Detect which cell encompasses the target text, then output its [x, y] center coordinate. 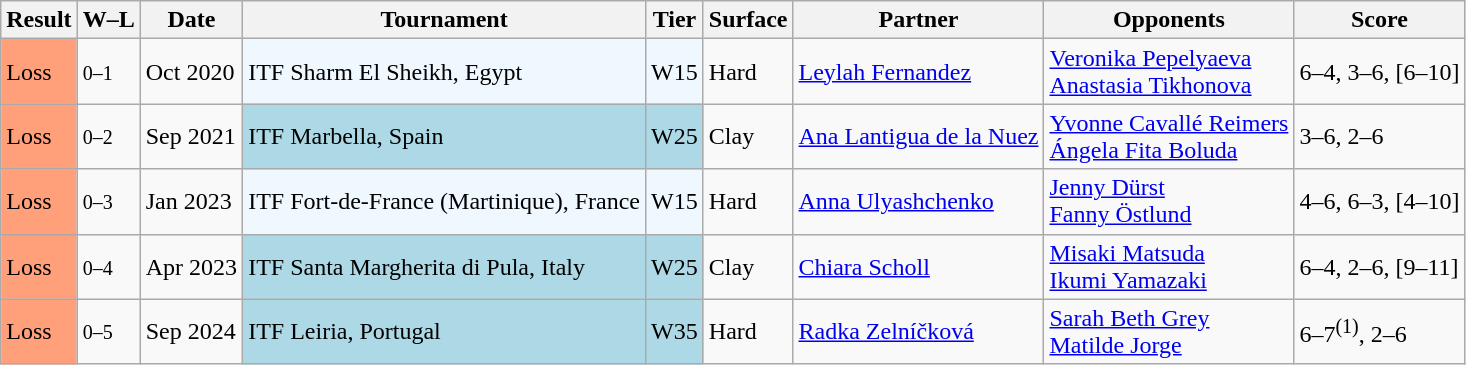
Radka Zelníčková [918, 332]
6–4, 2–6, [9–11] [1380, 266]
0–1 [108, 72]
Apr 2023 [191, 266]
ITF Marbella, Spain [444, 136]
Yvonne Cavallé Reimers Ángela Fita Boluda [1169, 136]
ITF Santa Margherita di Pula, Italy [444, 266]
Sarah Beth Grey Matilde Jorge [1169, 332]
Chiara Scholl [918, 266]
Anna Ulyashchenko [918, 202]
Jan 2023 [191, 202]
Leylah Fernandez [918, 72]
Sep 2024 [191, 332]
Misaki Matsuda Ikumi Yamazaki [1169, 266]
Opponents [1169, 20]
W35 [675, 332]
Date [191, 20]
Tier [675, 20]
Ana Lantigua de la Nuez [918, 136]
6–7(1), 2–6 [1380, 332]
Sep 2021 [191, 136]
0–2 [108, 136]
Jenny Dürst Fanny Östlund [1169, 202]
6–4, 3–6, [6–10] [1380, 72]
Result [39, 20]
3–6, 2–6 [1380, 136]
0–5 [108, 332]
0–4 [108, 266]
Oct 2020 [191, 72]
0–3 [108, 202]
W–L [108, 20]
Score [1380, 20]
Surface [748, 20]
ITF Sharm El Sheikh, Egypt [444, 72]
Partner [918, 20]
ITF Leiria, Portugal [444, 332]
4–6, 6–3, [4–10] [1380, 202]
Veronika Pepelyaeva Anastasia Tikhonova [1169, 72]
ITF Fort-de-France (Martinique), France [444, 202]
Tournament [444, 20]
